Detect which cell encompasses the target text, then output its (x, y) center coordinate. 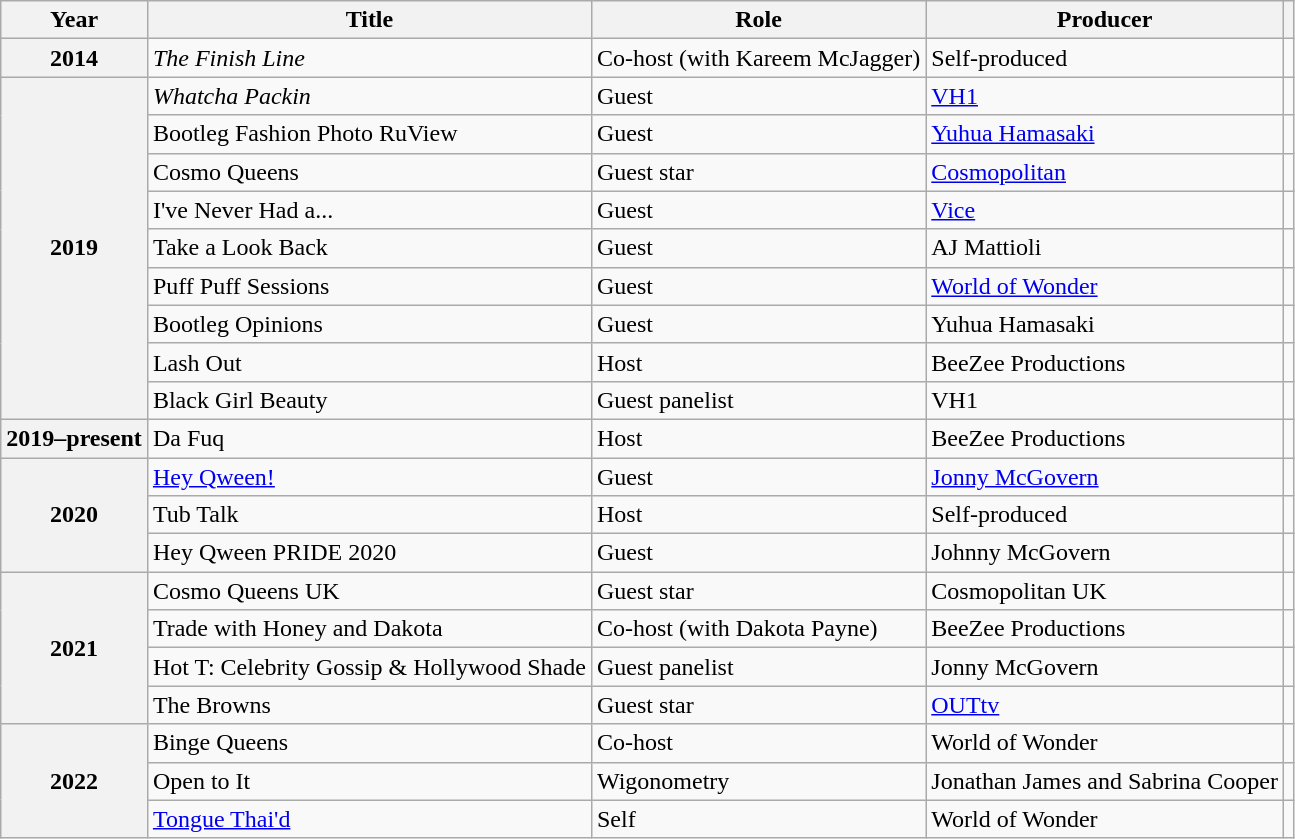
Black Girl Beauty (369, 400)
Hey Qween PRIDE 2020 (369, 553)
2014 (74, 58)
OUTtv (1105, 705)
Co-host (with Kareem McJagger) (758, 58)
Cosmopolitan UK (1105, 591)
Wigonometry (758, 781)
Lash Out (369, 362)
I've Never Had a... (369, 210)
Hey Qween! (369, 477)
Title (369, 20)
The Finish Line (369, 58)
Cosmo Queens (369, 172)
Tongue Thai'd (369, 819)
Cosmo Queens UK (369, 591)
Bootleg Fashion Photo RuView (369, 134)
Co-host (758, 743)
Whatcha Packin (369, 96)
Tub Talk (369, 515)
2021 (74, 648)
Da Fuq (369, 438)
2019 (74, 248)
2019–present (74, 438)
Year (74, 20)
Open to It (369, 781)
Johnny McGovern (1105, 553)
Trade with Honey and Dakota (369, 629)
Self (758, 819)
Bootleg Opinions (369, 324)
Cosmopolitan (1105, 172)
AJ Mattioli (1105, 248)
2020 (74, 515)
2022 (74, 781)
Co-host (with Dakota Payne) (758, 629)
Jonathan James and Sabrina Cooper (1105, 781)
Binge Queens (369, 743)
Vice (1105, 210)
Producer (1105, 20)
Take a Look Back (369, 248)
Puff Puff Sessions (369, 286)
The Browns (369, 705)
Hot T: Celebrity Gossip & Hollywood Shade (369, 667)
Role (758, 20)
